Output the [x, y] coordinate of the center of the cell containing the given text.  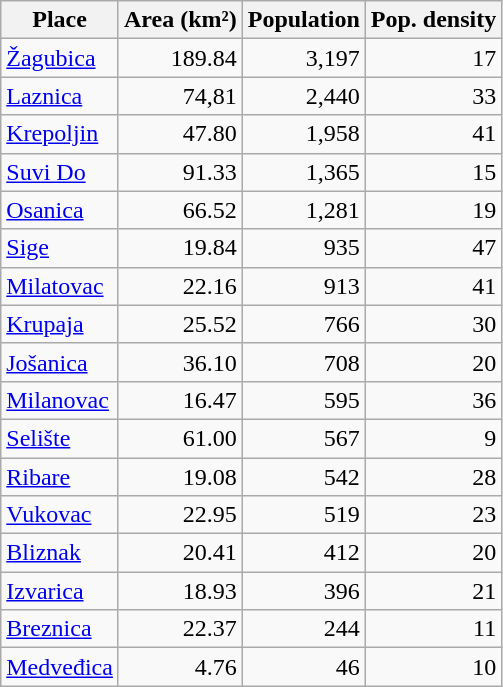
36.10 [180, 362]
47 [433, 248]
Krepoljin [60, 134]
46 [304, 667]
Krupaja [60, 324]
542 [304, 477]
766 [304, 324]
47.80 [180, 134]
18.93 [180, 591]
22.37 [180, 629]
36 [433, 400]
2,440 [304, 96]
Breznica [60, 629]
17 [433, 58]
4.76 [180, 667]
Selište [60, 438]
244 [304, 629]
19 [433, 210]
Sige [60, 248]
33 [433, 96]
10 [433, 667]
Laznica [60, 96]
74,81 [180, 96]
Izvarica [60, 591]
519 [304, 515]
Bliznak [60, 553]
Pop. density [433, 20]
412 [304, 553]
11 [433, 629]
913 [304, 286]
Suvi Do [60, 172]
66.52 [180, 210]
23 [433, 515]
16.47 [180, 400]
22.16 [180, 286]
Population [304, 20]
61.00 [180, 438]
19.08 [180, 477]
Medveđica [60, 667]
91.33 [180, 172]
1,281 [304, 210]
Milanovac [60, 400]
21 [433, 591]
Ribare [60, 477]
1,958 [304, 134]
3,197 [304, 58]
189.84 [180, 58]
22.95 [180, 515]
Area (km²) [180, 20]
708 [304, 362]
9 [433, 438]
15 [433, 172]
Milatovac [60, 286]
935 [304, 248]
20.41 [180, 553]
25.52 [180, 324]
396 [304, 591]
595 [304, 400]
1,365 [304, 172]
28 [433, 477]
567 [304, 438]
Jošanica [60, 362]
Osanica [60, 210]
19.84 [180, 248]
30 [433, 324]
Vukovac [60, 515]
Place [60, 20]
Žagubica [60, 58]
